Search for the cell housing the specified text and yield its [X, Y] center coordinate. 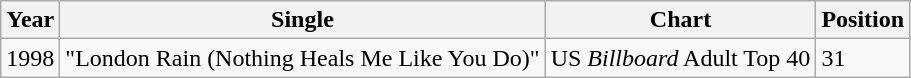
31 [863, 58]
Year [30, 20]
1998 [30, 58]
US Billboard Adult Top 40 [680, 58]
Single [302, 20]
"London Rain (Nothing Heals Me Like You Do)" [302, 58]
Chart [680, 20]
Position [863, 20]
